Determine the (x, y) coordinate at the center of the cell enclosing the given text.  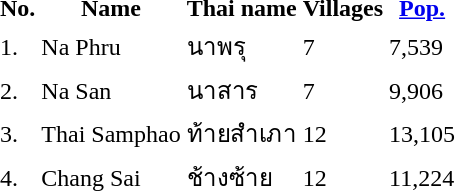
Na San (111, 90)
12 (342, 134)
Na Phru (111, 46)
นาสาร (242, 90)
Thai Samphao (111, 134)
นาพรุ (242, 46)
ท้ายสำเภา (242, 134)
